Extract the (X, Y) coordinate from the center of the cell holding the provided text.  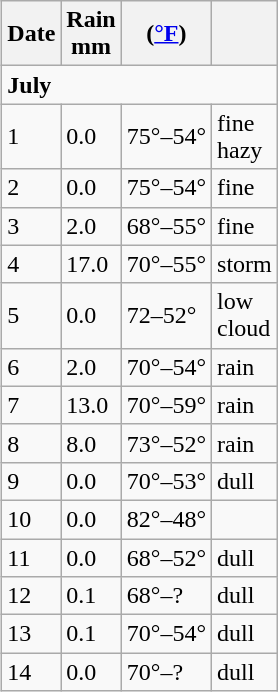
6 (32, 367)
14 (32, 672)
72–52° (166, 316)
1 (32, 136)
70°–55° (166, 264)
2 (32, 188)
68°–52° (166, 557)
lowcloud (245, 316)
11 (32, 557)
70°–53° (166, 481)
Date (32, 34)
12 (32, 596)
10 (32, 519)
8 (32, 443)
73°–52° (166, 443)
5 (32, 316)
13 (32, 634)
3 (32, 226)
storm (245, 264)
(°F) (166, 34)
82°–48° (166, 519)
17.0 (91, 264)
9 (32, 481)
Rainmm (91, 34)
68°–? (166, 596)
8.0 (91, 443)
4 (32, 264)
July (140, 85)
70°–? (166, 672)
68°–55° (166, 226)
finehazy (245, 136)
70°–59° (166, 405)
13.0 (91, 405)
7 (32, 405)
